Return the [x, y] coordinate for the center point of the cell that contains the specified text.  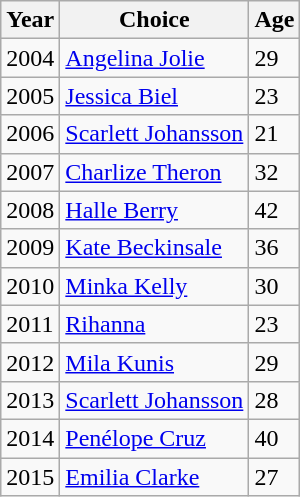
Jessica Biel [154, 96]
2005 [30, 96]
2004 [30, 58]
2012 [30, 362]
Age [274, 20]
42 [274, 210]
28 [274, 400]
Charlize Theron [154, 172]
32 [274, 172]
2008 [30, 210]
Choice [154, 20]
Year [30, 20]
Emilia Clarke [154, 477]
2010 [30, 286]
2015 [30, 477]
Halle Berry [154, 210]
27 [274, 477]
2007 [30, 172]
Rihanna [154, 324]
2013 [30, 400]
2009 [30, 248]
30 [274, 286]
Kate Beckinsale [154, 248]
Mila Kunis [154, 362]
2014 [30, 438]
Penélope Cruz [154, 438]
36 [274, 248]
Angelina Jolie [154, 58]
21 [274, 134]
2011 [30, 324]
Minka Kelly [154, 286]
40 [274, 438]
2006 [30, 134]
